Extract the (x, y) coordinate from the center of the cell holding the provided text.  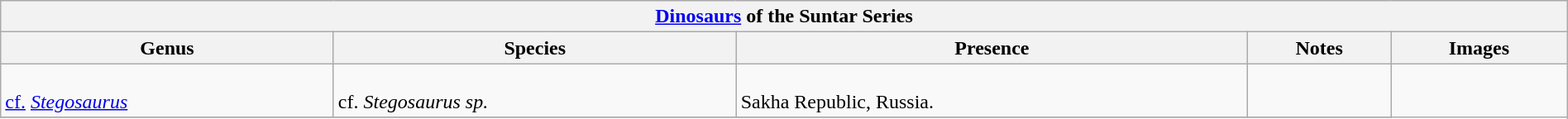
Images (1480, 48)
Species (534, 48)
Dinosaurs of the Suntar Series (784, 17)
Notes (1320, 48)
Presence (992, 48)
Genus (167, 48)
cf. Stegosaurus (167, 91)
Sakha Republic, Russia. (992, 91)
cf. Stegosaurus sp. (534, 91)
